Scan for the cell matching the given text and deliver its (X, Y) coordinate at center. 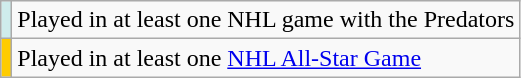
Played in at least one NHL game with the Predators (266, 20)
Played in at least one NHL All-Star Game (266, 58)
